Detect which cell encompasses the target text, then output its (x, y) center coordinate. 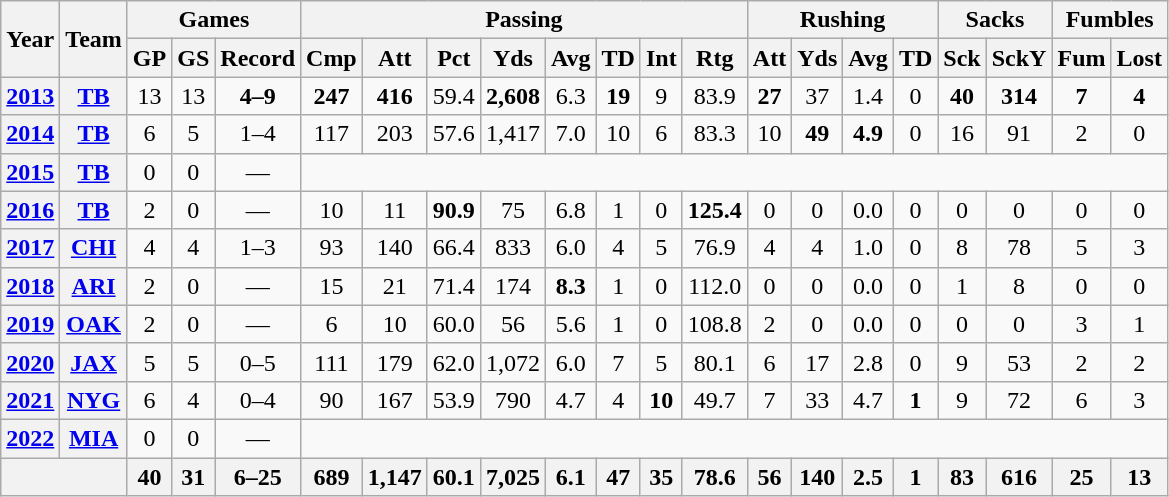
Rtg (714, 58)
53 (1019, 362)
247 (332, 96)
314 (1019, 96)
MIA (94, 438)
Sacks (995, 20)
60.1 (454, 477)
2017 (30, 248)
4–9 (258, 96)
0–5 (258, 362)
37 (818, 96)
Games (214, 20)
71.4 (454, 286)
2018 (30, 286)
2.5 (868, 477)
6.3 (570, 96)
21 (394, 286)
66.4 (454, 248)
JAX (94, 362)
78.6 (714, 477)
62.0 (454, 362)
27 (769, 96)
57.6 (454, 134)
49 (818, 134)
179 (394, 362)
91 (1019, 134)
616 (1019, 477)
35 (661, 477)
4.9 (868, 134)
GP (149, 58)
90.9 (454, 210)
2016 (30, 210)
2.8 (868, 362)
Fum (1082, 58)
16 (962, 134)
11 (394, 210)
76.9 (714, 248)
6–25 (258, 477)
19 (618, 96)
1.0 (868, 248)
49.7 (714, 400)
0–4 (258, 400)
25 (1082, 477)
108.8 (714, 324)
111 (332, 362)
790 (512, 400)
83.3 (714, 134)
80.1 (714, 362)
2022 (30, 438)
1–4 (258, 134)
2021 (30, 400)
59.4 (454, 96)
GS (194, 58)
203 (394, 134)
NYG (94, 400)
5.6 (570, 324)
Int (661, 58)
Passing (524, 20)
2019 (30, 324)
Lost (1139, 58)
ARI (94, 286)
2014 (30, 134)
174 (512, 286)
689 (332, 477)
416 (394, 96)
47 (618, 477)
Record (258, 58)
15 (332, 286)
167 (394, 400)
2013 (30, 96)
31 (194, 477)
60.0 (454, 324)
83.9 (714, 96)
78 (1019, 248)
72 (1019, 400)
2015 (30, 172)
83 (962, 477)
6.8 (570, 210)
6.1 (570, 477)
1,417 (512, 134)
Team (94, 39)
7.0 (570, 134)
90 (332, 400)
112.0 (714, 286)
117 (332, 134)
125.4 (714, 210)
Rushing (842, 20)
33 (818, 400)
Sck (962, 58)
Year (30, 39)
53.9 (454, 400)
1,147 (394, 477)
1–3 (258, 248)
OAK (94, 324)
93 (332, 248)
17 (818, 362)
2,608 (512, 96)
CHI (94, 248)
Fumbles (1110, 20)
SckY (1019, 58)
833 (512, 248)
75 (512, 210)
1.4 (868, 96)
1,072 (512, 362)
2020 (30, 362)
8.3 (570, 286)
Pct (454, 58)
7,025 (512, 477)
Cmp (332, 58)
